Search for the cell housing the specified text and yield its [X, Y] center coordinate. 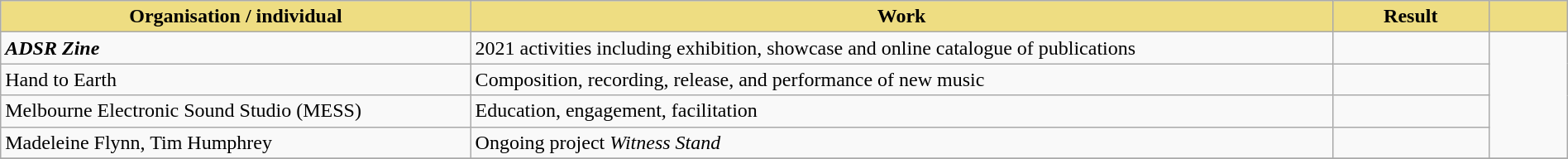
Work [901, 17]
Madeleine Flynn, Tim Humphrey [236, 142]
Ongoing project Witness Stand [901, 142]
Organisation / individual [236, 17]
ADSR Zine [236, 48]
Melbourne Electronic Sound Studio (MESS) [236, 111]
Education, engagement, facilitation [901, 111]
Result [1411, 17]
2021 activities including exhibition, showcase and online catalogue of publications [901, 48]
Hand to Earth [236, 79]
Composition, recording, release, and performance of new music [901, 79]
